Scan for the cell matching the given text and deliver its (X, Y) coordinate at center. 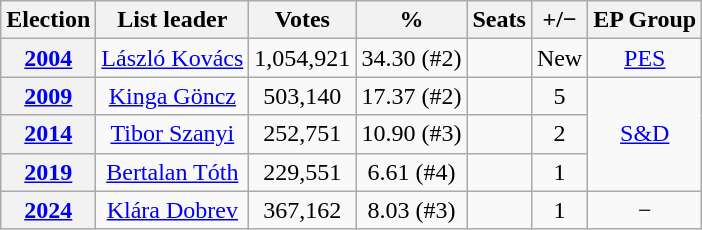
% (412, 20)
Election (48, 20)
Bertalan Tóth (172, 172)
34.30 (#2) (412, 58)
1,054,921 (302, 58)
252,751 (302, 134)
5 (559, 96)
− (645, 210)
229,551 (302, 172)
367,162 (302, 210)
17.37 (#2) (412, 96)
10.90 (#3) (412, 134)
Votes (302, 20)
László Kovács (172, 58)
6.61 (#4) (412, 172)
2014 (48, 134)
PES (645, 58)
2024 (48, 210)
+/− (559, 20)
New (559, 58)
List leader (172, 20)
8.03 (#3) (412, 210)
2 (559, 134)
503,140 (302, 96)
2009 (48, 96)
S&D (645, 134)
Seats (499, 20)
EP Group (645, 20)
Kinga Göncz (172, 96)
2004 (48, 58)
Tibor Szanyi (172, 134)
2019 (48, 172)
Klára Dobrev (172, 210)
